Extract the (x, y) coordinate from the center of the cell holding the provided text.  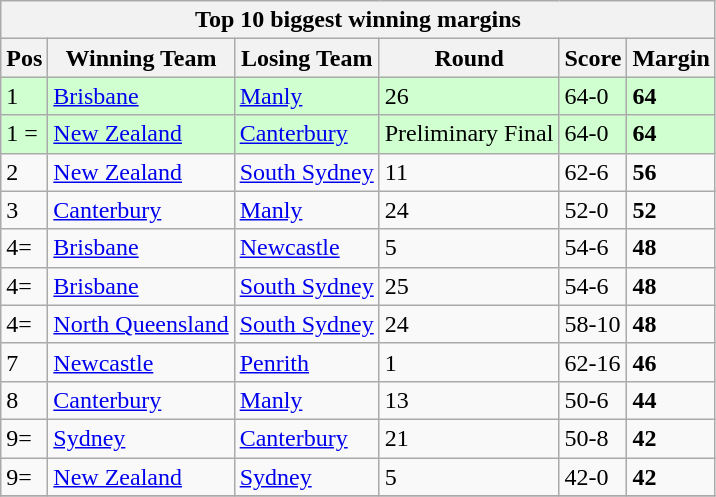
52-0 (593, 210)
21 (469, 438)
44 (671, 400)
8 (24, 400)
11 (469, 172)
North Queensland (141, 324)
46 (671, 362)
3 (24, 210)
25 (469, 286)
Losing Team (306, 58)
58-10 (593, 324)
50-8 (593, 438)
7 (24, 362)
Winning Team (141, 58)
50-6 (593, 400)
62-6 (593, 172)
26 (469, 96)
Preliminary Final (469, 134)
2 (24, 172)
Score (593, 58)
42-0 (593, 477)
56 (671, 172)
13 (469, 400)
1 = (24, 134)
62-16 (593, 362)
Penrith (306, 362)
Round (469, 58)
Top 10 biggest winning margins (358, 20)
52 (671, 210)
Margin (671, 58)
Pos (24, 58)
